Return (X, Y) of the center of cell containing provided text 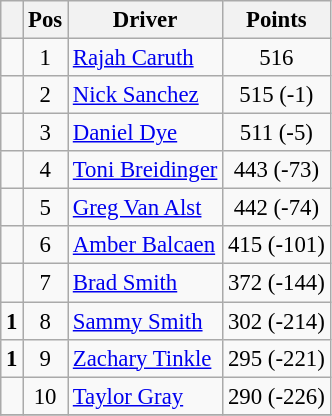
372 (-144) (276, 283)
415 (-101) (276, 245)
2 (46, 95)
Brad Smith (146, 283)
Toni Breidinger (146, 170)
442 (-74) (276, 208)
3 (46, 133)
516 (276, 58)
302 (-214) (276, 321)
515 (-1) (276, 95)
Pos (46, 20)
Driver (146, 20)
9 (46, 358)
5 (46, 208)
Points (276, 20)
443 (-73) (276, 170)
7 (46, 283)
4 (46, 170)
Zachary Tinkle (146, 358)
8 (46, 321)
Taylor Gray (146, 396)
10 (46, 396)
Amber Balcaen (146, 245)
Nick Sanchez (146, 95)
511 (-5) (276, 133)
Greg Van Alst (146, 208)
Sammy Smith (146, 321)
Rajah Caruth (146, 58)
290 (-226) (276, 396)
Daniel Dye (146, 133)
295 (-221) (276, 358)
6 (46, 245)
